Pinpoint the cell where the given text exists, returning its (x, y) midpoint coordinate. 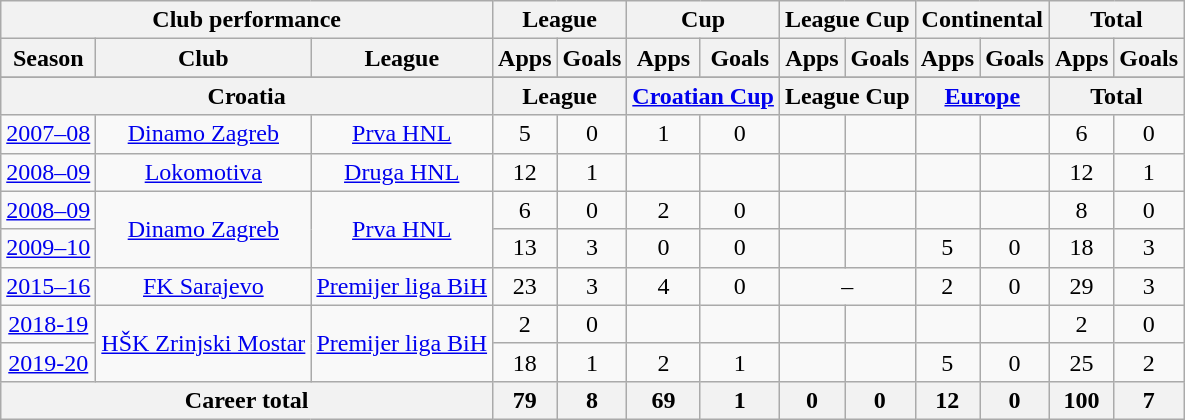
2019-20 (48, 362)
4 (664, 286)
13 (525, 248)
100 (1081, 400)
Druga HNL (402, 172)
– (847, 286)
Season (48, 58)
69 (664, 400)
2015–16 (48, 286)
Croatian Cup (704, 96)
HŠK Zrinjski Mostar (204, 343)
Cup (704, 20)
Croatia (247, 96)
FK Sarajevo (204, 286)
29 (1081, 286)
Club (204, 58)
Lokomotiva (204, 172)
Continental (982, 20)
7 (1149, 400)
Career total (247, 400)
25 (1081, 362)
Club performance (247, 20)
79 (525, 400)
2009–10 (48, 248)
23 (525, 286)
2007–08 (48, 134)
2018-19 (48, 324)
Europe (982, 96)
